Output the (x, y) coordinate of the center of the cell containing the given text.  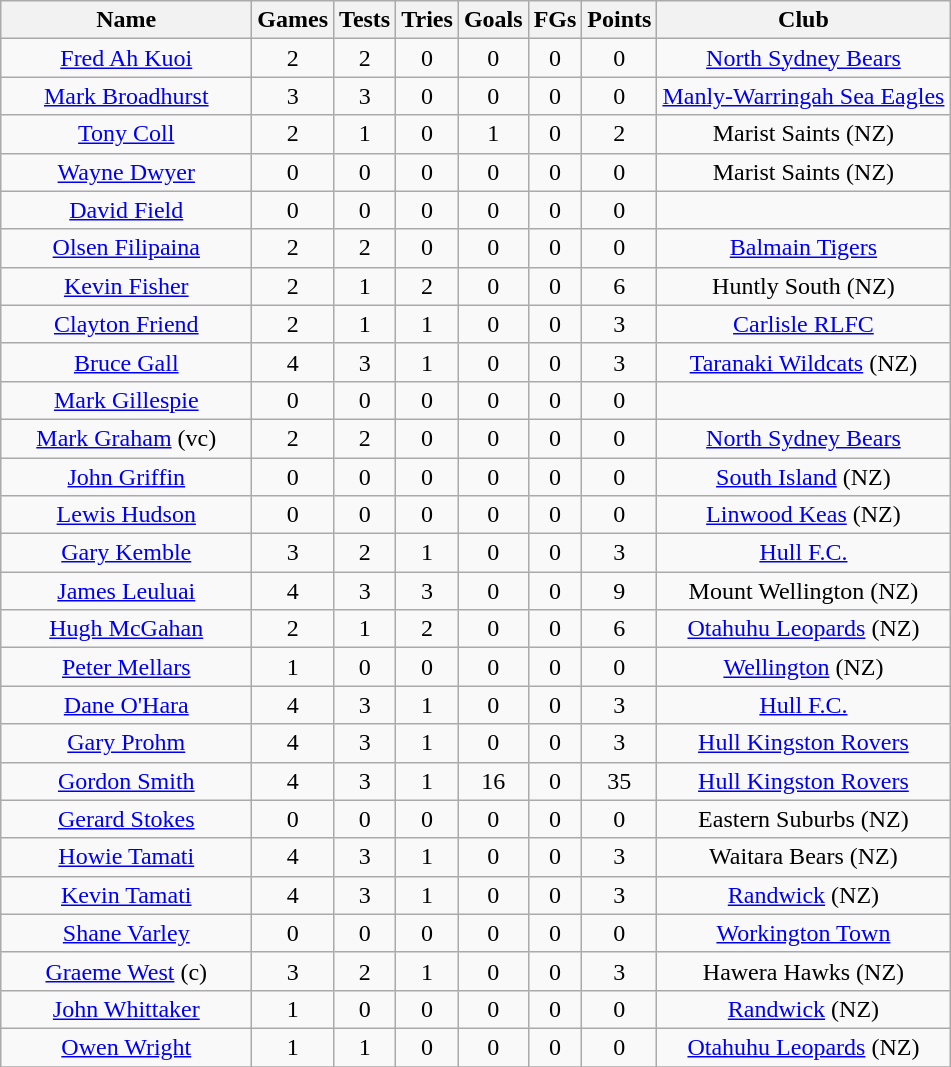
Tries (428, 20)
Bruce Gall (126, 362)
Games (293, 20)
James Leuluai (126, 591)
Points (620, 20)
16 (493, 781)
Olsen Filipaina (126, 248)
Mount Wellington (NZ) (804, 591)
Howie Tamati (126, 857)
Graeme West (c) (126, 971)
Club (804, 20)
Kevin Tamati (126, 895)
Lewis Hudson (126, 515)
Gerard Stokes (126, 819)
South Island (NZ) (804, 477)
Hawera Hawks (NZ) (804, 971)
John Griffin (126, 477)
Balmain Tigers (804, 248)
Wellington (NZ) (804, 667)
Taranaki Wildcats (NZ) (804, 362)
Owen Wright (126, 1047)
Peter Mellars (126, 667)
Mark Broadhurst (126, 96)
John Whittaker (126, 1009)
Tests (365, 20)
Gordon Smith (126, 781)
Name (126, 20)
Linwood Keas (NZ) (804, 515)
David Field (126, 210)
Gary Kemble (126, 553)
Wayne Dwyer (126, 172)
Carlisle RLFC (804, 324)
Kevin Fisher (126, 286)
Clayton Friend (126, 324)
Goals (493, 20)
Mark Graham (vc) (126, 438)
Fred Ah Kuoi (126, 58)
Mark Gillespie (126, 400)
Huntly South (NZ) (804, 286)
Hugh McGahan (126, 629)
Workington Town (804, 933)
Gary Prohm (126, 743)
Eastern Suburbs (NZ) (804, 819)
FGs (555, 20)
Manly-Warringah Sea Eagles (804, 96)
35 (620, 781)
9 (620, 591)
Waitara Bears (NZ) (804, 857)
Tony Coll (126, 134)
Shane Varley (126, 933)
Dane O'Hara (126, 705)
